Pinpoint the cell where the given text exists, returning its (X, Y) midpoint coordinate. 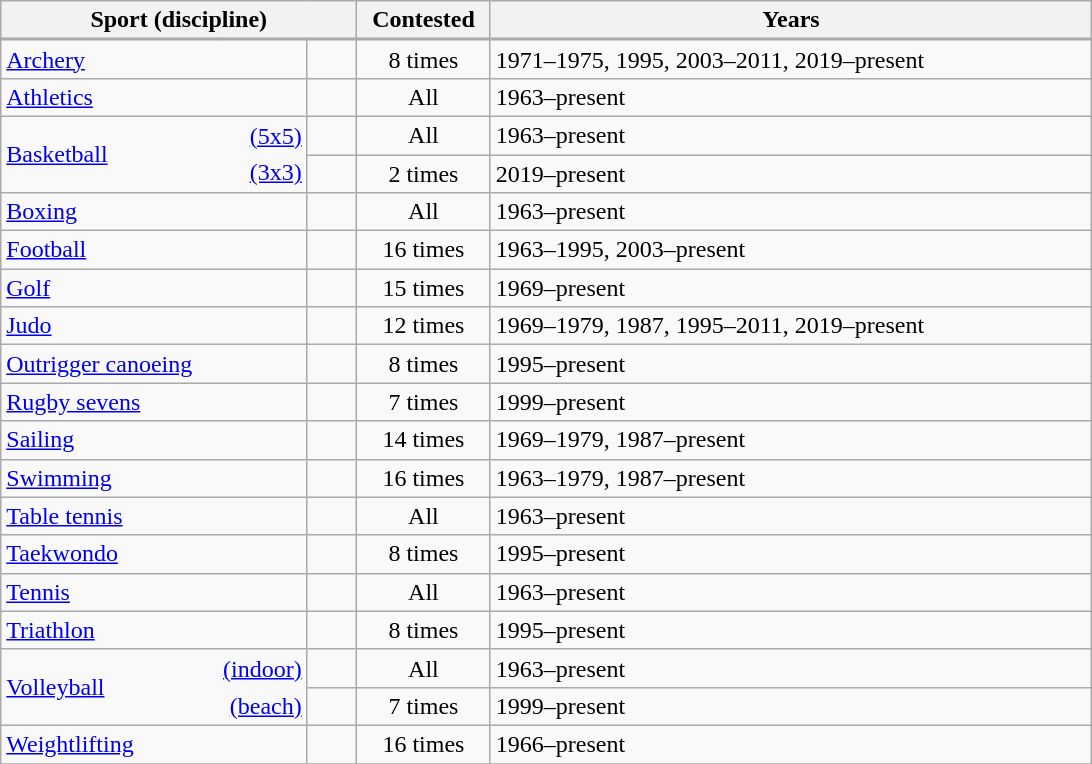
12 times (424, 326)
Tennis (154, 592)
1971–1975, 1995, 2003–2011, 2019–present (791, 59)
15 times (424, 288)
Golf (154, 288)
Contested (424, 20)
Athletics (154, 97)
Table tennis (154, 516)
Basketball (110, 154)
Triathlon (154, 630)
14 times (424, 440)
1966–present (791, 744)
(3x3) (262, 173)
Outrigger canoeing (154, 364)
Boxing (154, 212)
Years (791, 20)
(beach) (262, 706)
Volleyball (110, 687)
1969–1979, 1987, 1995–2011, 2019–present (791, 326)
2 times (424, 173)
Rugby sevens (154, 402)
(5x5) (262, 135)
(indoor) (262, 668)
1969–present (791, 288)
Sailing (154, 440)
2019–present (791, 173)
1969–1979, 1987–present (791, 440)
Taekwondo (154, 554)
1963–1979, 1987–present (791, 478)
1963–1995, 2003–present (791, 250)
Archery (154, 59)
Weightlifting (154, 744)
Swimming (154, 478)
Judo (154, 326)
Sport (discipline) (179, 20)
Football (154, 250)
